Scan for the cell matching the given text and deliver its [X, Y] coordinate at center. 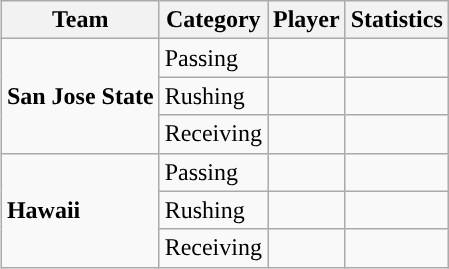
Player [307, 20]
Hawaii [80, 210]
Category [213, 20]
San Jose State [80, 96]
Statistics [396, 20]
Team [80, 20]
